From the cell containing the given text, extract its center point as (X, Y) coordinate. 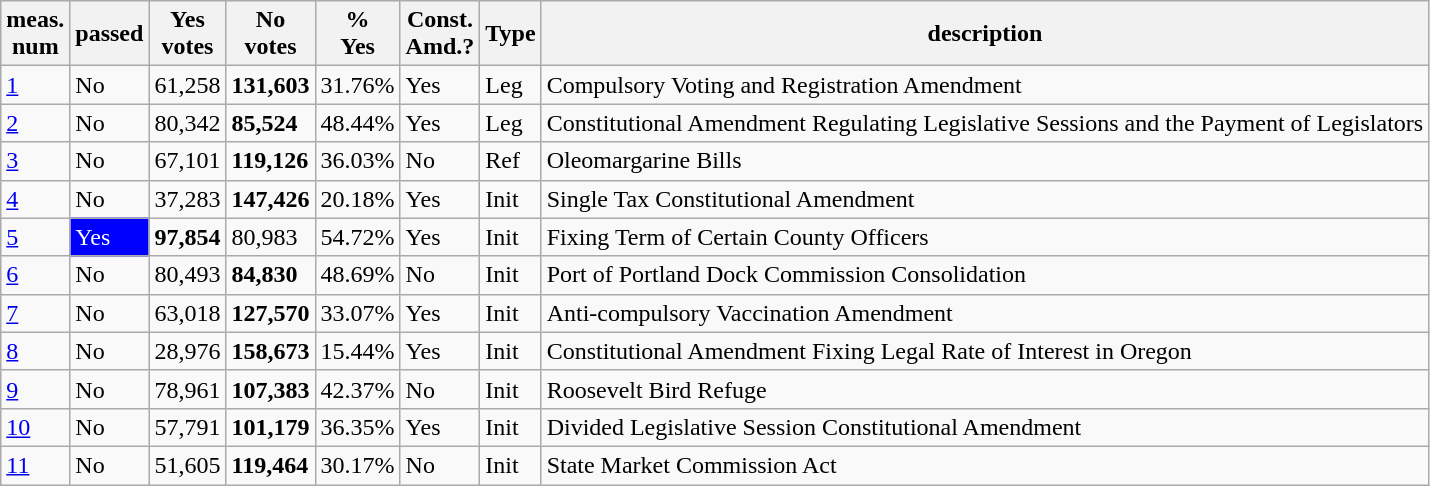
2 (36, 123)
7 (36, 313)
9 (36, 389)
48.44% (358, 123)
42.37% (358, 389)
Roosevelt Bird Refuge (985, 389)
Yesvotes (188, 34)
Novotes (270, 34)
Fixing Term of Certain County Officers (985, 237)
61,258 (188, 85)
48.69% (358, 275)
84,830 (270, 275)
Type (510, 34)
Divided Legislative Session Constitutional Amendment (985, 427)
37,283 (188, 199)
119,126 (270, 161)
Constitutional Amendment Fixing Legal Rate of Interest in Oregon (985, 351)
15.44% (358, 351)
4 (36, 199)
description (985, 34)
Ref (510, 161)
101,179 (270, 427)
31.76% (358, 85)
%Yes (358, 34)
80,342 (188, 123)
54.72% (358, 237)
147,426 (270, 199)
80,493 (188, 275)
10 (36, 427)
6 (36, 275)
State Market Commission Act (985, 465)
8 (36, 351)
meas.num (36, 34)
158,673 (270, 351)
20.18% (358, 199)
97,854 (188, 237)
67,101 (188, 161)
3 (36, 161)
57,791 (188, 427)
30.17% (358, 465)
80,983 (270, 237)
Compulsory Voting and Registration Amendment (985, 85)
131,603 (270, 85)
11 (36, 465)
1 (36, 85)
51,605 (188, 465)
36.35% (358, 427)
119,464 (270, 465)
Single Tax Constitutional Amendment (985, 199)
36.03% (358, 161)
Port of Portland Dock Commission Consolidation (985, 275)
passed (110, 34)
78,961 (188, 389)
28,976 (188, 351)
Anti-compulsory Vaccination Amendment (985, 313)
Constitutional Amendment Regulating Legislative Sessions and the Payment of Legislators (985, 123)
33.07% (358, 313)
5 (36, 237)
Const.Amd.? (440, 34)
85,524 (270, 123)
127,570 (270, 313)
107,383 (270, 389)
Oleomargarine Bills (985, 161)
63,018 (188, 313)
